For the text-containing cell, return its midpoint in [x, y] coordinate format. 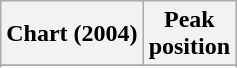
Peakposition [189, 34]
Chart (2004) [72, 34]
